For the text-containing cell, return its midpoint in (X, Y) coordinate format. 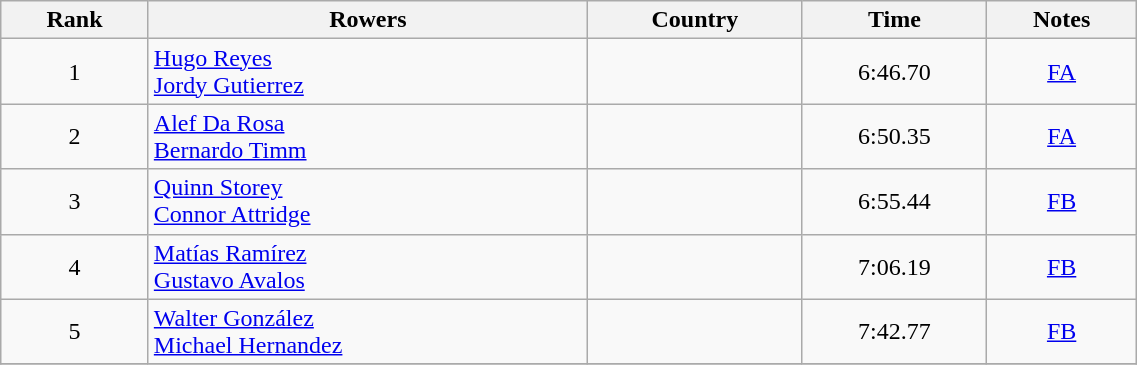
Walter GonzálezMichael Hernandez (368, 332)
1 (75, 72)
6:55.44 (894, 202)
Time (894, 20)
Notes (1061, 20)
6:50.35 (894, 136)
2 (75, 136)
7:42.77 (894, 332)
Rowers (368, 20)
3 (75, 202)
Alef Da RosaBernardo Timm (368, 136)
5 (75, 332)
Rank (75, 20)
Matías RamírezGustavo Avalos (368, 266)
7:06.19 (894, 266)
Hugo ReyesJordy Gutierrez (368, 72)
Quinn StoreyConnor Attridge (368, 202)
6:46.70 (894, 72)
Country (694, 20)
4 (75, 266)
